Output the [x, y] coordinate of the center of the cell containing the given text.  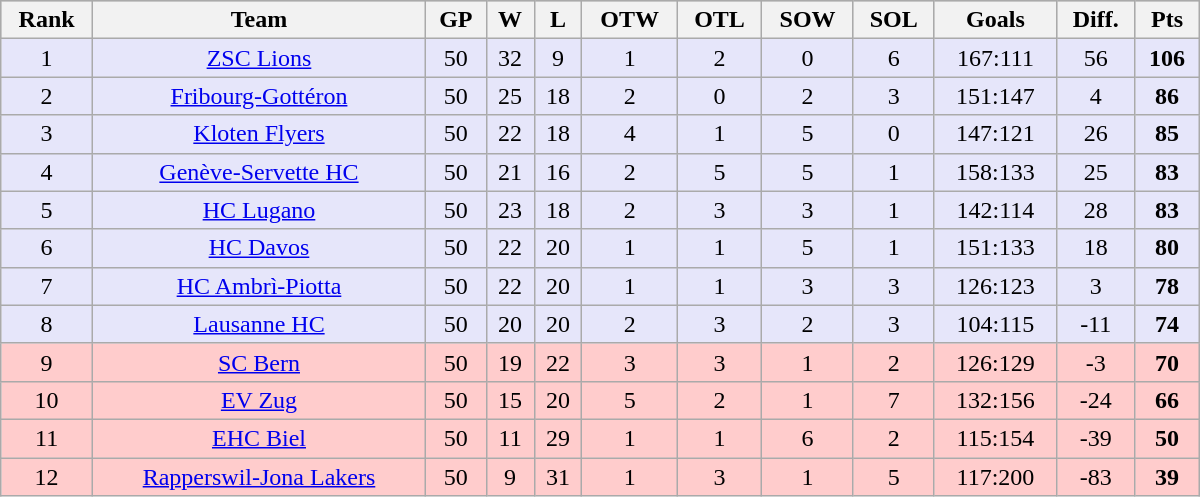
10 [47, 400]
86 [1167, 96]
16 [558, 172]
-11 [1096, 324]
85 [1167, 134]
Kloten Flyers [258, 134]
-24 [1096, 400]
132:156 [996, 400]
104:115 [996, 324]
126:123 [996, 286]
151:133 [996, 248]
151:147 [996, 96]
74 [1167, 324]
147:121 [996, 134]
106 [1167, 58]
15 [510, 400]
HC Lugano [258, 210]
28 [1096, 210]
L [558, 20]
W [510, 20]
31 [558, 477]
21 [510, 172]
SOL [894, 20]
Goals [996, 20]
ZSC Lions [258, 58]
HC Davos [258, 248]
8 [47, 324]
167:111 [996, 58]
Diff. [1096, 20]
Team [258, 20]
66 [1167, 400]
Pts [1167, 20]
126:129 [996, 362]
32 [510, 58]
12 [47, 477]
158:133 [996, 172]
Rapperswil-Jona Lakers [258, 477]
EV Zug [258, 400]
EHC Biel [258, 438]
70 [1167, 362]
SC Bern [258, 362]
39 [1167, 477]
OTW [630, 20]
GP [456, 20]
80 [1167, 248]
56 [1096, 58]
115:154 [996, 438]
HC Ambrì-Piotta [258, 286]
OTL [719, 20]
Lausanne HC [258, 324]
142:114 [996, 210]
Rank [47, 20]
26 [1096, 134]
117:200 [996, 477]
23 [510, 210]
29 [558, 438]
19 [510, 362]
Genève-Servette HC [258, 172]
-3 [1096, 362]
-83 [1096, 477]
78 [1167, 286]
SOW [808, 20]
-39 [1096, 438]
Fribourg-Gottéron [258, 96]
